Determine the (X, Y) coordinate at the center of the cell enclosing the given text.  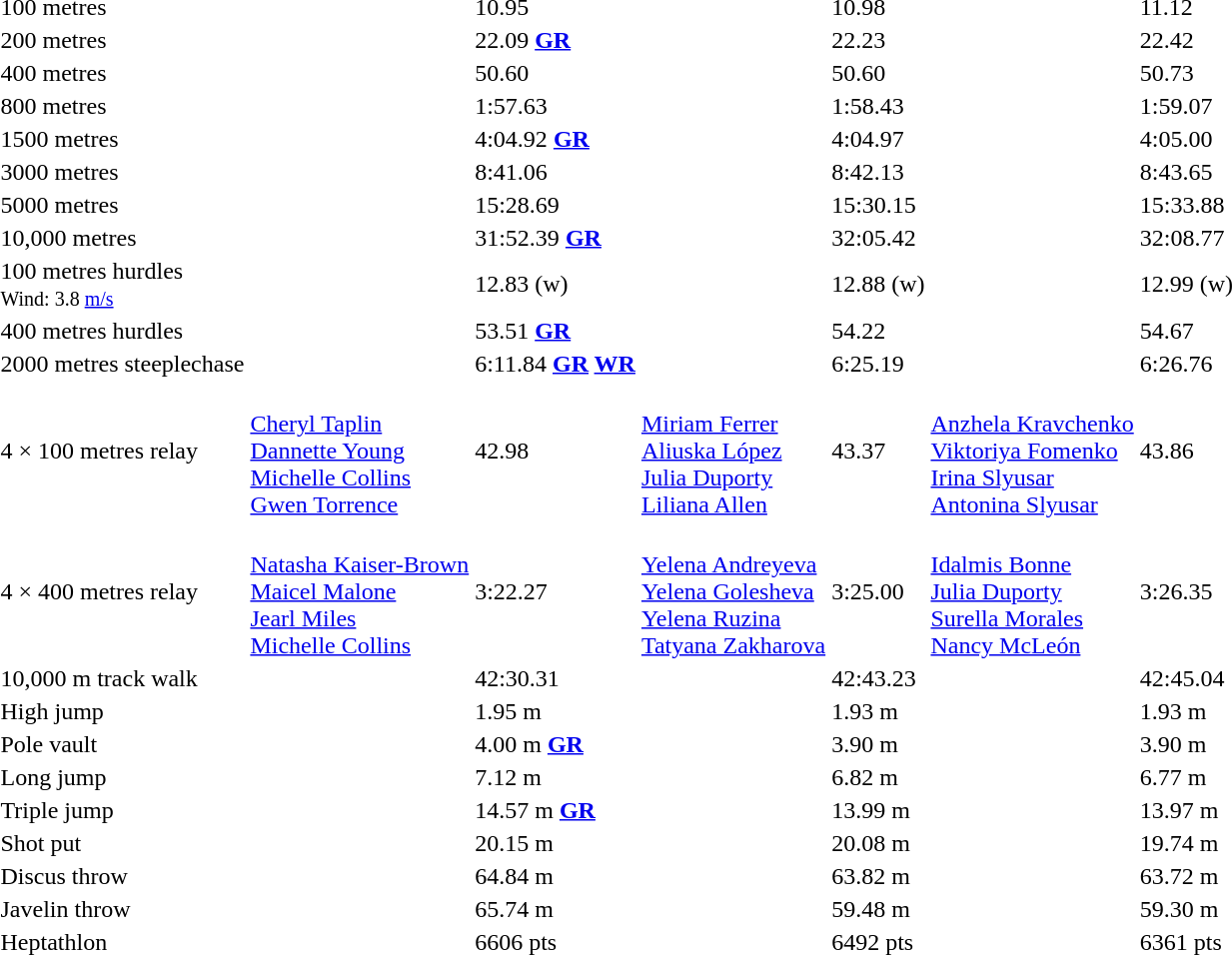
54.22 (878, 331)
4:04.92 GR (556, 139)
42:43.23 (878, 678)
53.51 GR (556, 331)
8:41.06 (556, 172)
4.00 m GR (556, 744)
20.15 m (556, 843)
7.12 m (556, 777)
Yelena AndreyevaYelena GoleshevaYelena RuzinaTatyana Zakharova (733, 591)
15:28.69 (556, 205)
20.08 m (878, 843)
42:30.31 (556, 678)
Natasha Kaiser-BrownMaicel MaloneJearl MilesMichelle Collins (360, 591)
12.88 (w) (878, 284)
22.23 (878, 40)
32:05.42 (878, 238)
Cheryl TaplinDannette YoungMichelle CollinsGwen Torrence (360, 451)
6:11.84 GR WR (556, 364)
3:25.00 (878, 591)
64.84 m (556, 876)
6.82 m (878, 777)
Idalmis BonneJulia DuportySurella MoralesNancy McLeón (1032, 591)
22.09 GR (556, 40)
31:52.39 GR (556, 238)
14.57 m GR (556, 810)
Anzhela KravchenkoViktoriya FomenkoIrina SlyusarAntonina Slyusar (1032, 451)
1:57.63 (556, 106)
63.82 m (878, 876)
Miriam FerrerAliuska LópezJulia DuportyLiliana Allen (733, 451)
12.83 (w) (556, 284)
8:42.13 (878, 172)
1.93 m (878, 711)
1:58.43 (878, 106)
43.37 (878, 451)
6:25.19 (878, 364)
3.90 m (878, 744)
13.99 m (878, 810)
59.48 m (878, 909)
1.95 m (556, 711)
3:22.27 (556, 591)
65.74 m (556, 909)
4:04.97 (878, 139)
15:30.15 (878, 205)
42.98 (556, 451)
